Capture the cell that displays the provided text and extract its [x, y] central coordinate. 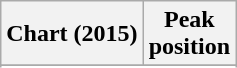
Chart (2015) [72, 34]
Peakposition [189, 34]
